Locate the cell with the specified text and output its [x, y] center coordinate. 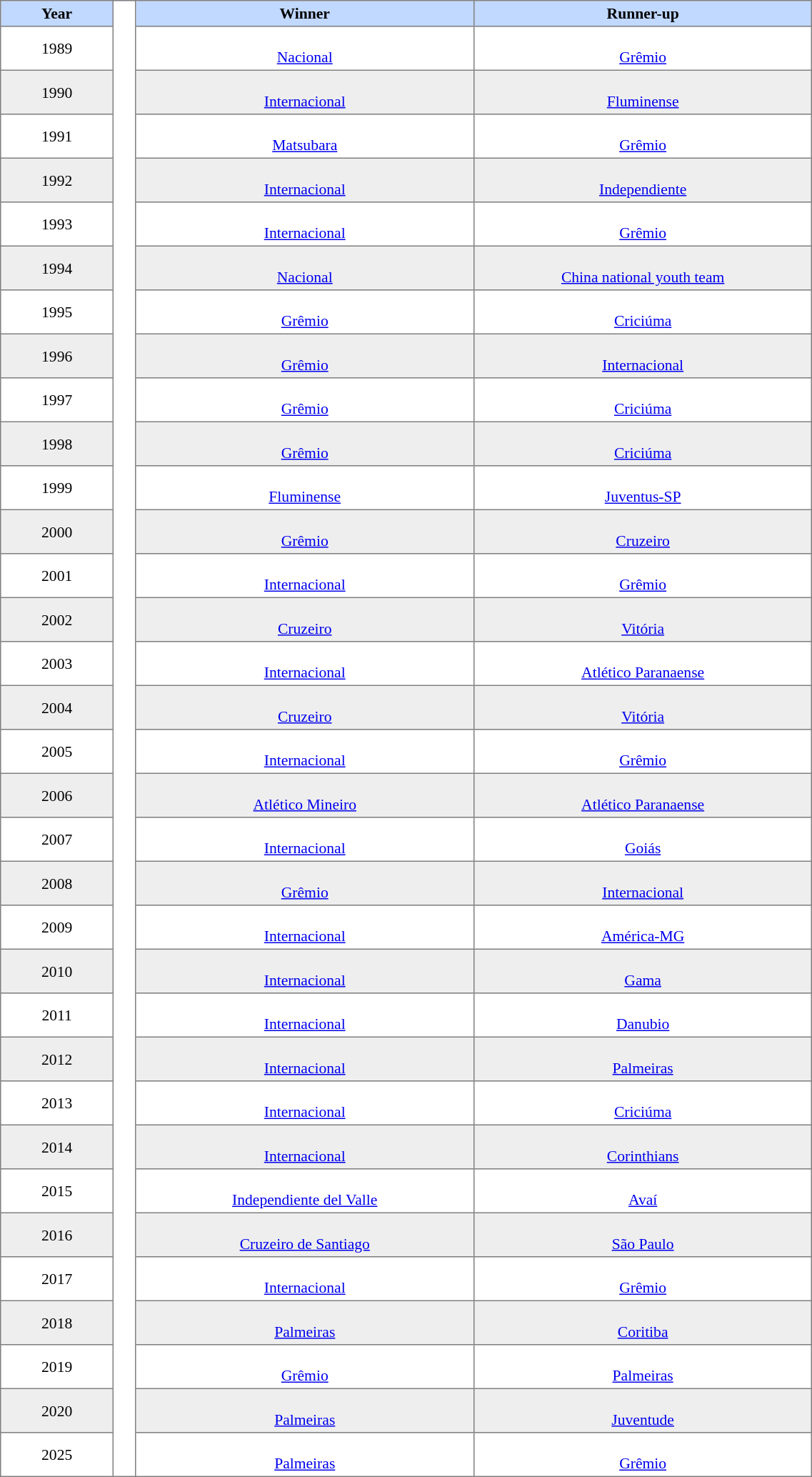
Corinthians [643, 1147]
2019 [57, 1367]
1990 [57, 92]
Year [57, 14]
América-MG [643, 928]
2003 [57, 664]
2007 [57, 840]
China national youth team [643, 268]
São Paulo [643, 1235]
2008 [57, 883]
Coritiba [643, 1323]
Atlético Mineiro [304, 795]
2006 [57, 795]
Gama [643, 971]
2004 [57, 707]
1999 [57, 488]
2015 [57, 1191]
Independiente del Valle [304, 1191]
1996 [57, 356]
2016 [57, 1235]
Avaí [643, 1191]
1993 [57, 224]
2025 [57, 1455]
Matsubara [304, 136]
2013 [57, 1103]
Runner-up [643, 14]
2014 [57, 1147]
2018 [57, 1323]
2017 [57, 1279]
2000 [57, 532]
2002 [57, 620]
2012 [57, 1059]
2001 [57, 576]
1994 [57, 268]
1997 [57, 400]
Independiente [643, 180]
2005 [57, 752]
1995 [57, 312]
Danubio [643, 1015]
Juventude [643, 1411]
1998 [57, 444]
2011 [57, 1015]
Juventus-SP [643, 488]
Goiás [643, 840]
1992 [57, 180]
2020 [57, 1411]
2010 [57, 971]
1991 [57, 136]
Winner [304, 14]
2009 [57, 928]
1989 [57, 49]
Cruzeiro de Santiago [304, 1235]
